Provide the [X, Y] coordinate of the cell's center where the given text is located.  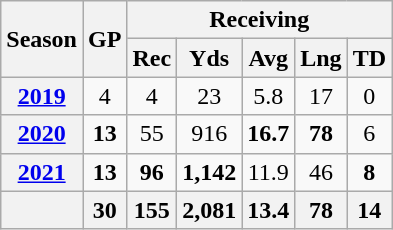
0 [369, 96]
2,081 [210, 210]
TD [369, 58]
2019 [42, 96]
96 [152, 172]
6 [369, 134]
16.7 [268, 134]
11.9 [268, 172]
Rec [152, 58]
23 [210, 96]
46 [321, 172]
14 [369, 210]
Avg [268, 58]
155 [152, 210]
GP [104, 39]
2020 [42, 134]
916 [210, 134]
Season [42, 39]
17 [321, 96]
Lng [321, 58]
1,142 [210, 172]
13.4 [268, 210]
30 [104, 210]
Yds [210, 58]
Receiving [260, 20]
55 [152, 134]
2021 [42, 172]
5.8 [268, 96]
8 [369, 172]
